Return (x, y) of the center of cell containing provided text 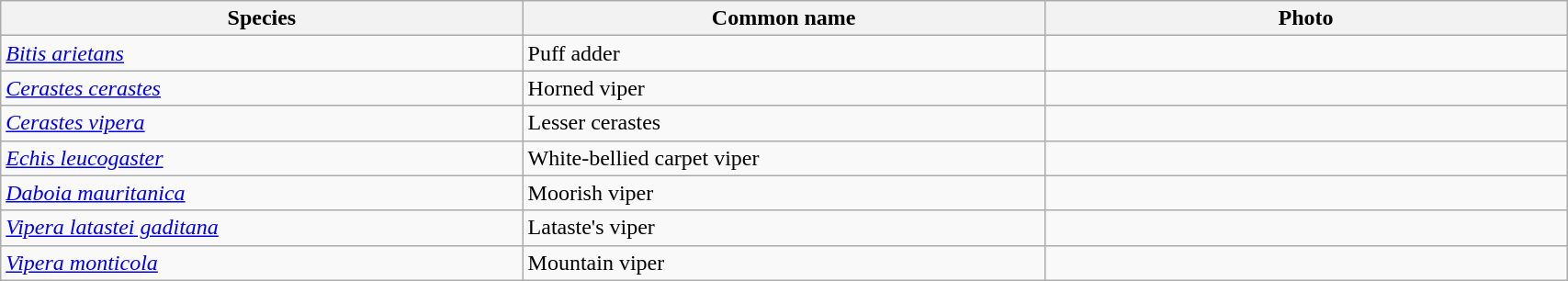
Species (262, 18)
Common name (784, 18)
Photo (1305, 18)
Bitis arietans (262, 53)
Cerastes vipera (262, 123)
Vipera monticola (262, 263)
Moorish viper (784, 193)
White-bellied carpet viper (784, 158)
Daboia mauritanica (262, 193)
Echis leucogaster (262, 158)
Horned viper (784, 88)
Lesser cerastes (784, 123)
Cerastes cerastes (262, 88)
Lataste's viper (784, 228)
Puff adder (784, 53)
Vipera latastei gaditana (262, 228)
Mountain viper (784, 263)
